Return the [X, Y] coordinate for the center point of the cell that contains the specified text.  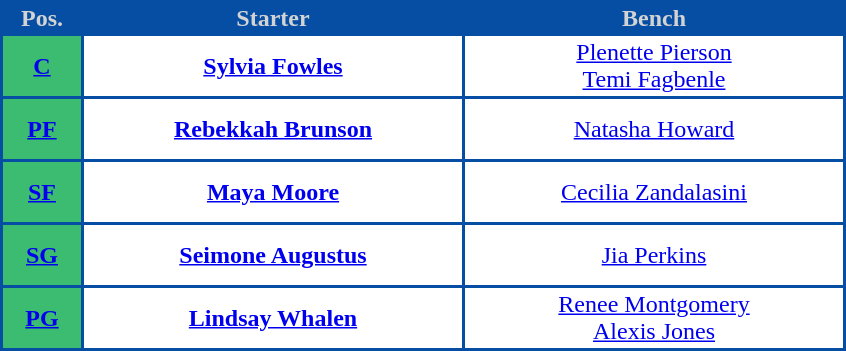
Sylvia Fowles [273, 66]
Natasha Howard [654, 129]
SF [42, 192]
PG [42, 318]
Renee MontgomeryAlexis Jones [654, 318]
Bench [654, 18]
Rebekkah Brunson [273, 129]
SG [42, 255]
Starter [273, 18]
C [42, 66]
Seimone Augustus [273, 255]
Maya Moore [273, 192]
Lindsay Whalen [273, 318]
Pos. [42, 18]
Plenette PiersonTemi Fagbenle [654, 66]
Jia Perkins [654, 255]
PF [42, 129]
Cecilia Zandalasini [654, 192]
